Output the [X, Y] coordinate of the center of the cell containing the given text.  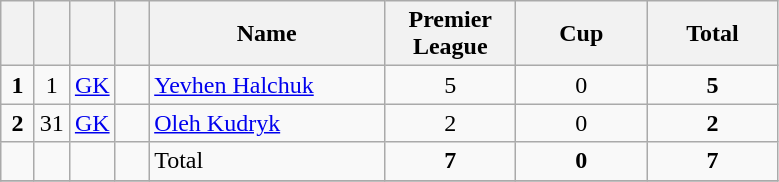
31 [52, 123]
Oleh Kudryk [267, 123]
Name [267, 34]
Cup [582, 34]
Yevhen Halchuk [267, 85]
Premier League [450, 34]
